Find where the given text appears and provide that cell's center as [X, Y] coordinate. 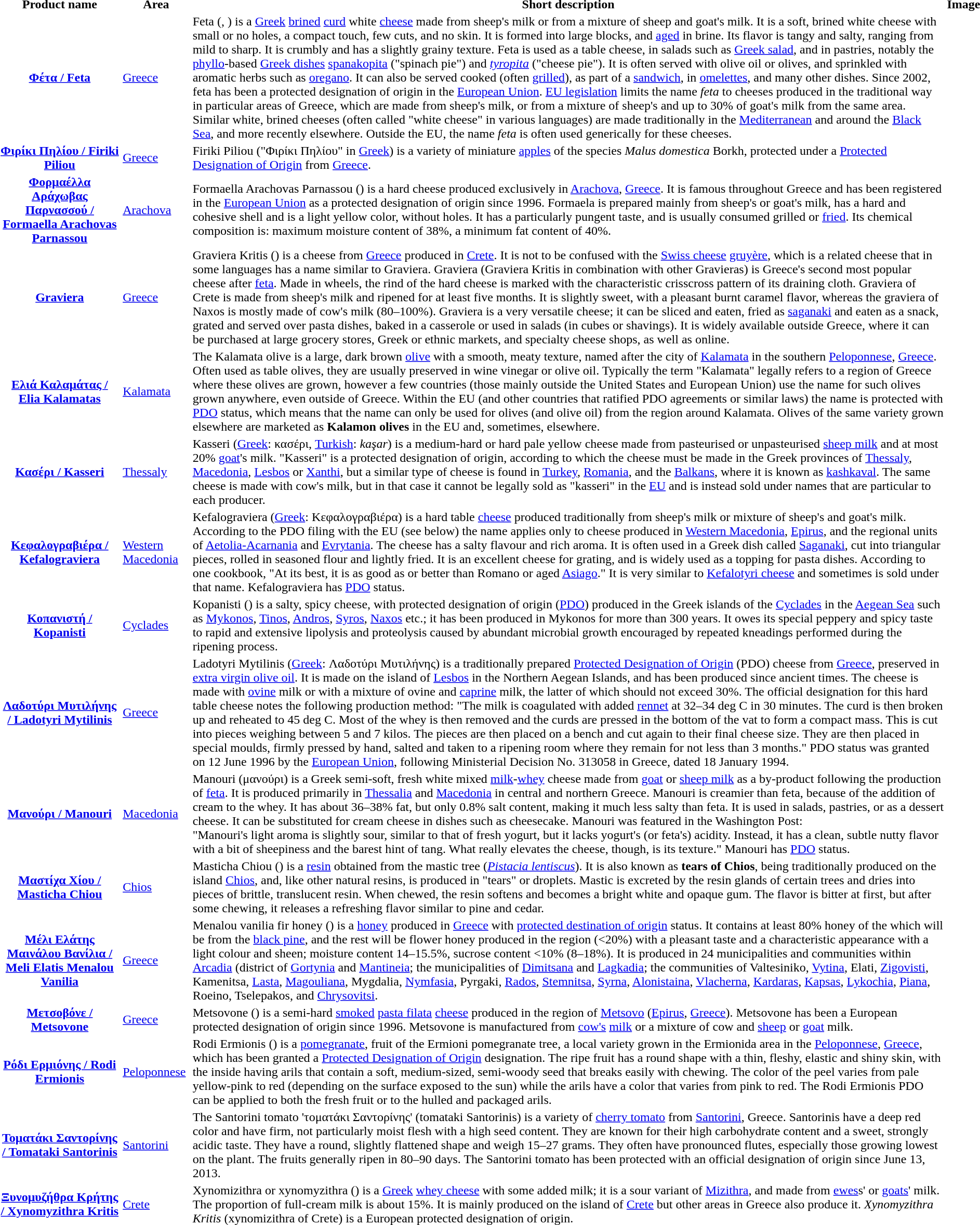
Cyclades [156, 625]
Peloponnese [156, 1072]
Santorini [156, 1145]
Western Macedonia [156, 552]
Arachova [156, 210]
Thessaly [156, 472]
Chios [156, 887]
Macedonia [156, 814]
Kalamata [156, 392]
